Extract the [x, y] coordinate from the center of the cell holding the provided text.  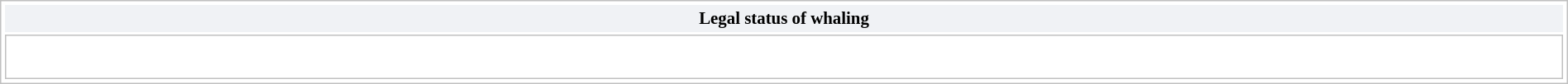
Legal status of whaling [784, 18]
